Pinpoint the cell where the given text exists, returning its (X, Y) midpoint coordinate. 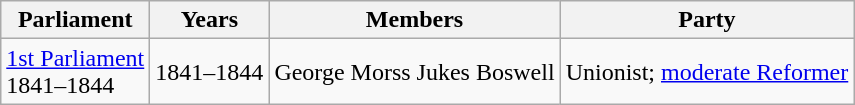
1st Parliament1841–1844 (76, 72)
Parliament (76, 20)
Unionist; moderate Reformer (707, 72)
1841–1844 (210, 72)
Members (414, 20)
George Morss Jukes Boswell (414, 72)
Years (210, 20)
Party (707, 20)
